Return the [X, Y] coordinate for the center point of the cell that contains the specified text.  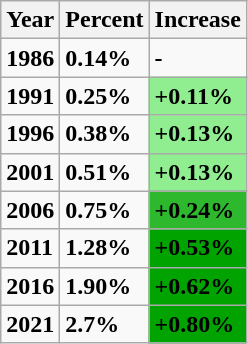
2.7% [104, 324]
1.28% [104, 248]
1991 [30, 96]
2021 [30, 324]
Year [30, 20]
Increase [198, 20]
0.51% [104, 172]
1.90% [104, 286]
1986 [30, 58]
0.38% [104, 134]
+0.80% [198, 324]
+0.62% [198, 286]
0.14% [104, 58]
0.25% [104, 96]
+0.53% [198, 248]
1996 [30, 134]
2011 [30, 248]
2016 [30, 286]
+0.11% [198, 96]
2006 [30, 210]
+0.24% [198, 210]
0.75% [104, 210]
Percent [104, 20]
2001 [30, 172]
- [198, 58]
